Return [X, Y] of the center of cell containing provided text 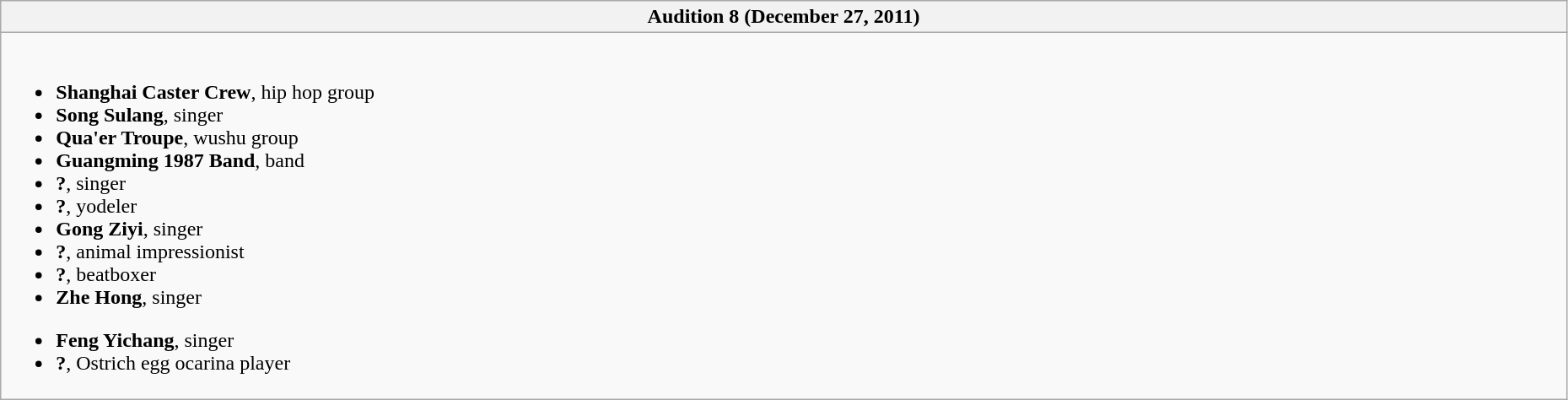
Audition 8 (December 27, 2011) [784, 17]
